Extract the (X, Y) coordinate from the center of the cell holding the provided text.  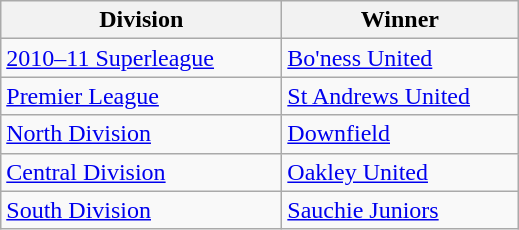
St Andrews United (400, 96)
Oakley United (400, 172)
Premier League (142, 96)
Winner (400, 20)
North Division (142, 134)
Downfield (400, 134)
2010–11 Superleague (142, 58)
Bo'ness United (400, 58)
South Division (142, 210)
Central Division (142, 172)
Sauchie Juniors (400, 210)
Division (142, 20)
